Detect which cell encompasses the target text, then output its (x, y) center coordinate. 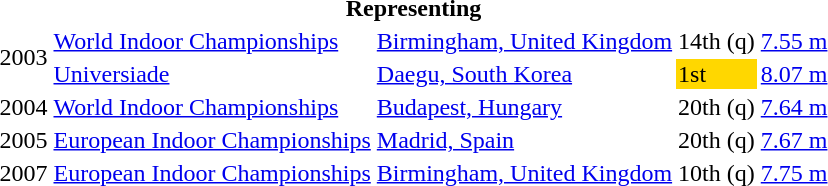
Budapest, Hungary (524, 107)
Daegu, South Korea (524, 74)
Birmingham, United Kingdom (524, 41)
Universiade (212, 74)
14th (q) (717, 41)
1st (717, 74)
European Indoor Championships (212, 140)
Madrid, Spain (524, 140)
